Detect which cell encompasses the target text, then output its (X, Y) center coordinate. 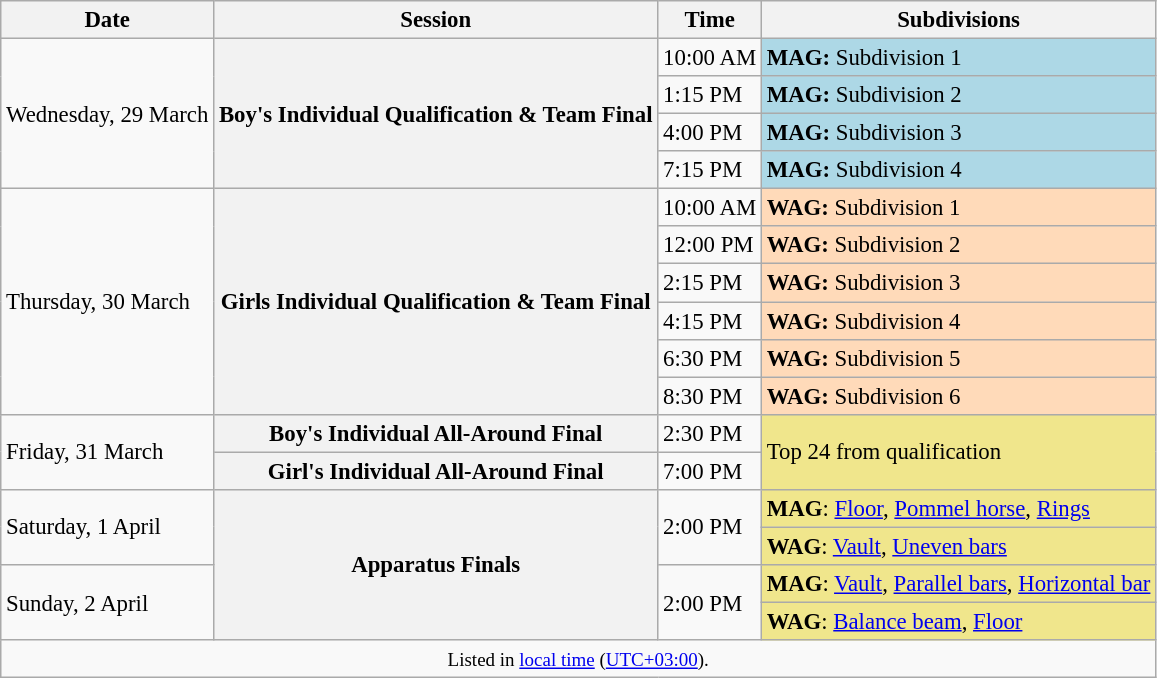
Date (108, 20)
MAG: Subdivision 4 (958, 170)
WAG: Subdivision 3 (958, 283)
Apparatus Finals (436, 565)
2:15 PM (710, 283)
8:30 PM (710, 396)
MAG: Subdivision 3 (958, 133)
MAG: Vault, Parallel bars, Horizontal bar (958, 584)
12:00 PM (710, 245)
WAG: Vault, Uneven bars (958, 546)
WAG: Subdivision 2 (958, 245)
Girls Individual Qualification & Team Final (436, 302)
Listed in local time (UTC+03:00). (578, 659)
Session (436, 20)
WAG: Subdivision 5 (958, 358)
1:15 PM (710, 95)
MAG: Subdivision 2 (958, 95)
4:00 PM (710, 133)
7:00 PM (710, 471)
WAG: Subdivision 4 (958, 321)
MAG: Floor, Pommel horse, Rings (958, 509)
Girl's Individual All-Around Final (436, 471)
Boy's Individual All-Around Final (436, 433)
7:15 PM (710, 170)
Sunday, 2 April (108, 602)
Subdivisions (958, 20)
Wednesday, 29 March (108, 114)
Friday, 31 March (108, 452)
MAG: Subdivision 1 (958, 58)
2:30 PM (710, 433)
WAG: Subdivision 1 (958, 208)
WAG: Subdivision 6 (958, 396)
WAG: Balance beam, Floor (958, 621)
Time (710, 20)
4:15 PM (710, 321)
Top 24 from qualification (958, 452)
Thursday, 30 March (108, 302)
6:30 PM (710, 358)
Saturday, 1 April (108, 528)
Boy's Individual Qualification & Team Final (436, 114)
